Locate the cell with the specified text and output its (X, Y) center coordinate. 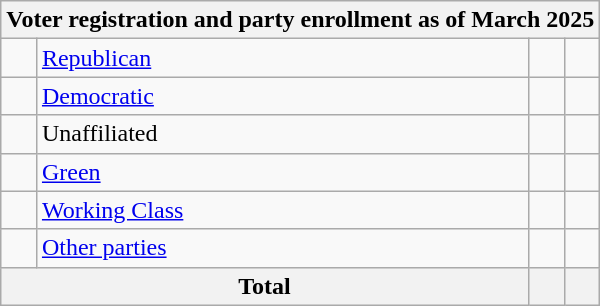
Green (282, 172)
Democratic (282, 96)
Total (265, 286)
Working Class (282, 210)
Voter registration and party enrollment as of March 2025 (300, 20)
Republican (282, 58)
Unaffiliated (282, 134)
Other parties (282, 248)
